Identify which cell holds the provided text, then report its [x, y] central coordinate. 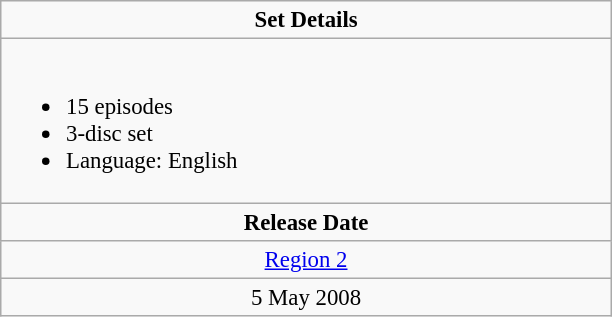
5 May 2008 [306, 297]
Set Details [306, 20]
Release Date [306, 222]
Region 2 [306, 259]
15 episodes3-disc setLanguage: English [306, 121]
